Identify which cell holds the provided text, then report its (X, Y) central coordinate. 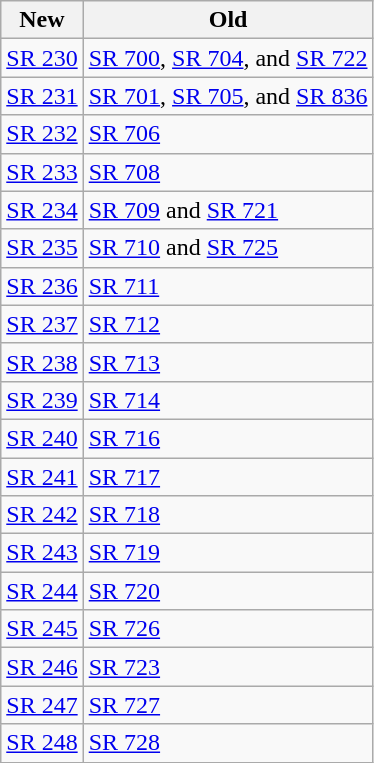
SR 245 (42, 629)
Old (228, 20)
SR 714 (228, 400)
SR 237 (42, 324)
SR 233 (42, 172)
SR 234 (42, 210)
SR 248 (42, 743)
SR 706 (228, 134)
SR 235 (42, 248)
SR 711 (228, 286)
SR 230 (42, 58)
SR 718 (228, 515)
SR 709 and SR 721 (228, 210)
SR 717 (228, 477)
SR 716 (228, 438)
SR 720 (228, 591)
SR 239 (42, 400)
SR 710 and SR 725 (228, 248)
SR 700, SR 704, and SR 722 (228, 58)
SR 241 (42, 477)
SR 232 (42, 134)
SR 726 (228, 629)
SR 244 (42, 591)
SR 246 (42, 667)
SR 708 (228, 172)
SR 238 (42, 362)
SR 723 (228, 667)
SR 231 (42, 96)
New (42, 20)
SR 236 (42, 286)
SR 701, SR 705, and SR 836 (228, 96)
SR 712 (228, 324)
SR 247 (42, 705)
SR 727 (228, 705)
SR 242 (42, 515)
SR 728 (228, 743)
SR 243 (42, 553)
SR 713 (228, 362)
SR 719 (228, 553)
SR 240 (42, 438)
